Search for the cell housing the specified text and yield its [x, y] center coordinate. 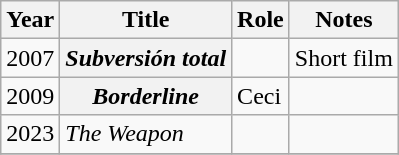
Short film [344, 58]
The Weapon [146, 134]
2023 [30, 134]
Year [30, 20]
Role [261, 20]
Notes [344, 20]
Ceci [261, 96]
Subversión total [146, 58]
Borderline [146, 96]
2007 [30, 58]
2009 [30, 96]
Title [146, 20]
